For the text-containing cell, return its midpoint in [x, y] coordinate format. 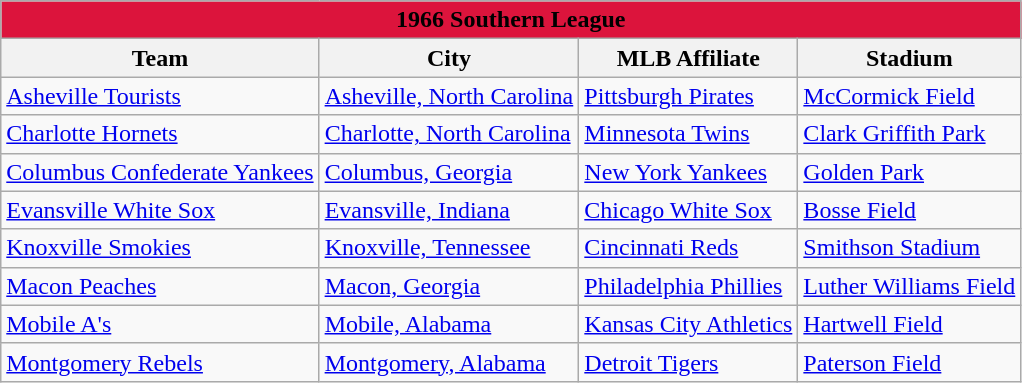
MLB Affiliate [688, 58]
Macon, Georgia [449, 286]
Golden Park [910, 172]
Columbus, Georgia [449, 172]
Mobile A's [160, 324]
Macon Peaches [160, 286]
Philadelphia Phillies [688, 286]
Knoxville, Tennessee [449, 248]
Minnesota Twins [688, 134]
Clark Griffith Park [910, 134]
Asheville, North Carolina [449, 96]
Bosse Field [910, 210]
Columbus Confederate Yankees [160, 172]
Montgomery, Alabama [449, 362]
Paterson Field [910, 362]
Asheville Tourists [160, 96]
Evansville, Indiana [449, 210]
Smithson Stadium [910, 248]
Stadium [910, 58]
Pittsburgh Pirates [688, 96]
Mobile, Alabama [449, 324]
Cincinnati Reds [688, 248]
Detroit Tigers [688, 362]
Knoxville Smokies [160, 248]
Evansville White Sox [160, 210]
Chicago White Sox [688, 210]
Hartwell Field [910, 324]
Luther Williams Field [910, 286]
Montgomery Rebels [160, 362]
Charlotte, North Carolina [449, 134]
Team [160, 58]
McCormick Field [910, 96]
Charlotte Hornets [160, 134]
1966 Southern League [511, 20]
New York Yankees [688, 172]
Kansas City Athletics [688, 324]
City [449, 58]
